Extract the [x, y] coordinate from the center of the cell holding the provided text.  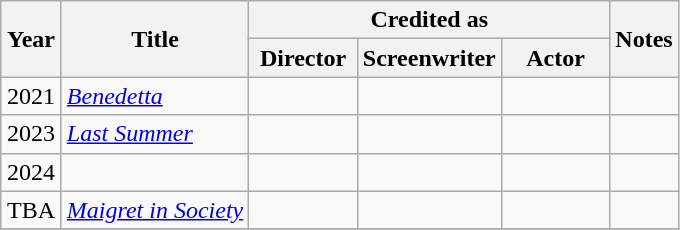
Screenwriter [429, 58]
2023 [32, 134]
Director [304, 58]
TBA [32, 210]
2021 [32, 96]
Benedetta [154, 96]
Notes [644, 39]
2024 [32, 172]
Year [32, 39]
Title [154, 39]
Last Summer [154, 134]
Credited as [430, 20]
Actor [556, 58]
Maigret in Society [154, 210]
